Pinpoint the cell where the given text exists, returning its (X, Y) midpoint coordinate. 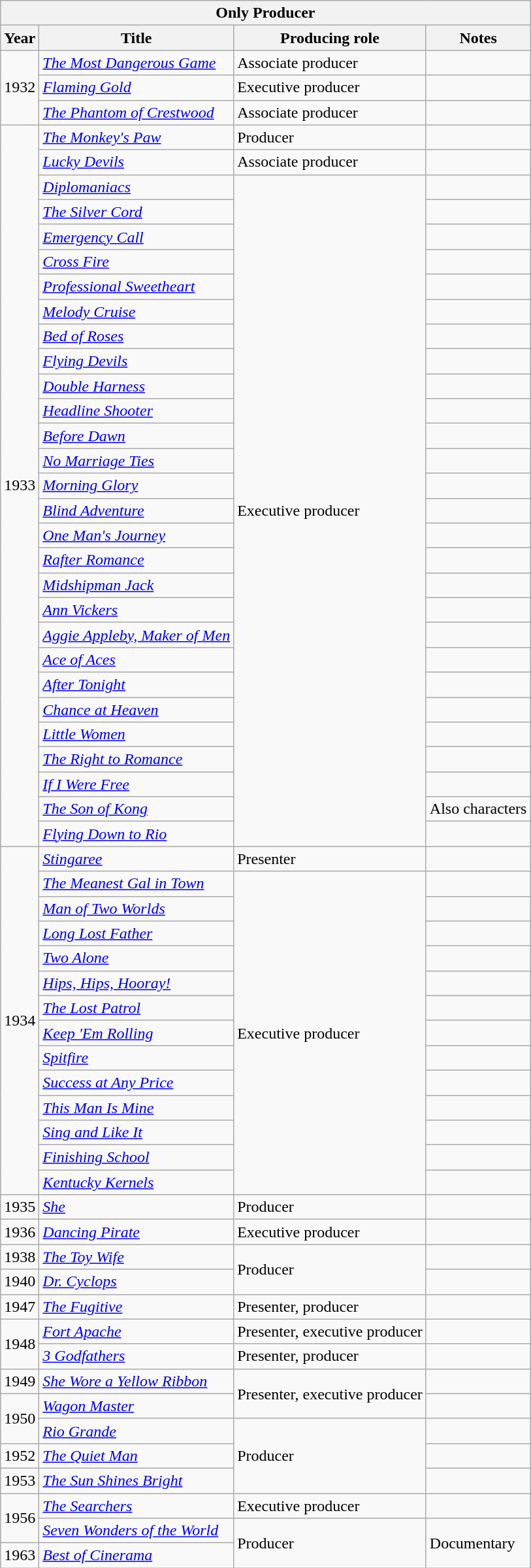
1934 (20, 1021)
The Sun Shines Bright (137, 1480)
1936 (20, 1232)
Ace of Aces (137, 659)
This Man Is Mine (137, 1108)
Stingaree (137, 859)
Chance at Heaven (137, 709)
Bed of Roses (137, 337)
Wagon Master (137, 1406)
Finishing School (137, 1158)
The Most Dangerous Game (137, 63)
Long Lost Father (137, 933)
Spitfire (137, 1058)
Documentary (478, 1543)
1952 (20, 1456)
Flaming Gold (137, 88)
Flying Devils (137, 361)
One Man's Journey (137, 535)
Lucky Devils (137, 162)
1953 (20, 1480)
Blind Adventure (137, 510)
Double Harness (137, 386)
Ann Vickers (137, 610)
Success at Any Price (137, 1082)
1933 (20, 486)
The Searchers (137, 1505)
The Phantom of Crestwood (137, 112)
Headline Shooter (137, 411)
Little Women (137, 735)
1956 (20, 1518)
1950 (20, 1418)
Seven Wonders of the World (137, 1531)
3 Godfathers (137, 1356)
1935 (20, 1207)
After Tonight (137, 684)
Notes (478, 38)
The Toy Wife (137, 1257)
The Lost Patrol (137, 1008)
Midshipman Jack (137, 585)
Diplomaniacs (137, 187)
The Right to Romance (137, 759)
1949 (20, 1381)
The Monkey's Paw (137, 137)
Melody Cruise (137, 312)
Cross Fire (137, 261)
Dr. Cyclops (137, 1282)
The Silver Cord (137, 212)
Producing role (330, 38)
Title (137, 38)
Keep 'Em Rolling (137, 1033)
1940 (20, 1282)
No Marriage Ties (137, 461)
Hips, Hips, Hooray! (137, 983)
Before Dawn (137, 436)
Fort Apache (137, 1331)
Also characters (478, 809)
She Wore a Yellow Ribbon (137, 1381)
1938 (20, 1257)
Flying Down to Rio (137, 834)
Presenter (330, 859)
Man of Two Worlds (137, 909)
If I Were Free (137, 784)
Kentucky Kernels (137, 1182)
1948 (20, 1344)
The Meanest Gal in Town (137, 884)
Dancing Pirate (137, 1232)
Only Producer (265, 13)
Rafter Romance (137, 560)
The Son of Kong (137, 809)
Morning Glory (137, 486)
1947 (20, 1307)
Sing and Like It (137, 1133)
Professional Sweetheart (137, 286)
The Fugitive (137, 1307)
1932 (20, 88)
The Quiet Man (137, 1456)
Aggie Appleby, Maker of Men (137, 635)
Two Alone (137, 958)
Best of Cinerama (137, 1556)
1963 (20, 1556)
Emergency Call (137, 237)
Year (20, 38)
Rio Grande (137, 1431)
She (137, 1207)
